Capture the cell that displays the provided text and extract its (X, Y) central coordinate. 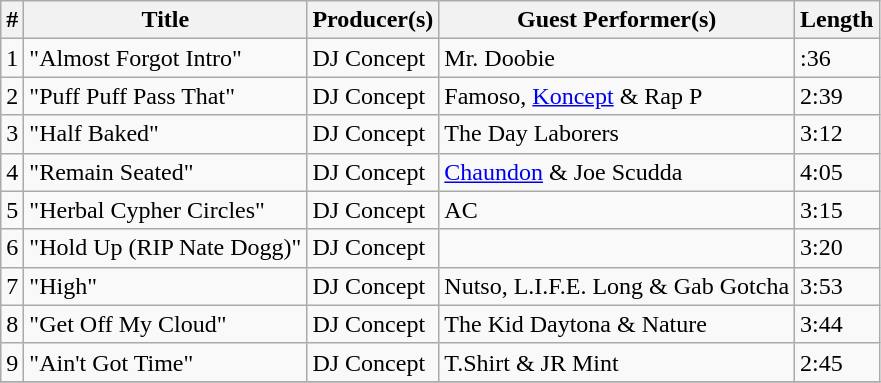
"High" (166, 286)
8 (12, 324)
T.Shirt & JR Mint (617, 362)
"Ain't Got Time" (166, 362)
1 (12, 58)
2 (12, 96)
# (12, 20)
3 (12, 134)
"Half Baked" (166, 134)
"Remain Seated" (166, 172)
Length (837, 20)
"Get Off My Cloud" (166, 324)
9 (12, 362)
3:53 (837, 286)
7 (12, 286)
6 (12, 248)
3:20 (837, 248)
The Kid Daytona & Nature (617, 324)
3:12 (837, 134)
3:15 (837, 210)
The Day Laborers (617, 134)
Mr. Doobie (617, 58)
Title (166, 20)
Nutso, L.I.F.E. Long & Gab Gotcha (617, 286)
Famoso, Koncept & Rap P (617, 96)
Guest Performer(s) (617, 20)
2:39 (837, 96)
5 (12, 210)
3:44 (837, 324)
4 (12, 172)
"Puff Puff Pass That" (166, 96)
AC (617, 210)
Producer(s) (373, 20)
"Hold Up (RIP Nate Dogg)" (166, 248)
:36 (837, 58)
2:45 (837, 362)
"Almost Forgot Intro" (166, 58)
4:05 (837, 172)
Chaundon & Joe Scudda (617, 172)
"Herbal Cypher Circles" (166, 210)
